Identify which cell holds the provided text, then report its [x, y] central coordinate. 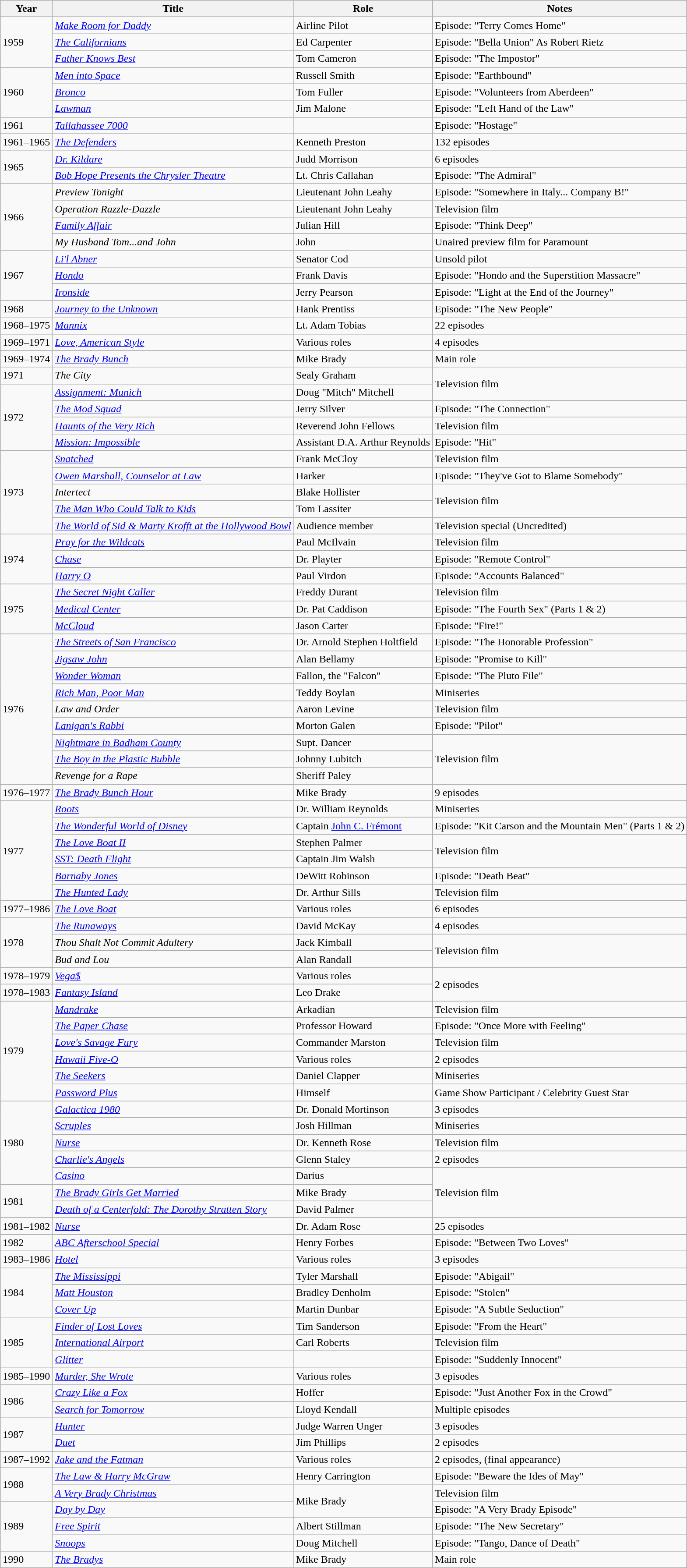
132 episodes [560, 142]
Casino [173, 1176]
1985–1990 [26, 1376]
Bradley Denholm [363, 1293]
1979 [26, 1051]
Episode: "Just Another Fox in the Crowd" [560, 1393]
My Husband Tom...and John [173, 242]
Crazy Like a Fox [173, 1393]
Tom Lassiter [363, 509]
Reverend John Fellows [363, 425]
22 episodes [560, 326]
The Mod Squad [173, 409]
Episode: "The Fourth Sex" (Parts 1 & 2) [560, 609]
The Law & Harry McGraw [173, 1476]
Episode: "Beware the Ides of May" [560, 1476]
Harker [363, 475]
Episode: "Terry Comes Home" [560, 25]
Aaron Levine [363, 709]
Intertect [173, 492]
Alan Bellamy [363, 659]
Dr. William Reynolds [363, 809]
Ironside [173, 292]
Josh Hillman [363, 1126]
Episode: "Volunteers from Aberdeen" [560, 92]
Mandrake [173, 1009]
Episode: "Bella Union" As Robert Rietz [560, 42]
1988 [26, 1484]
ABC Afterschool Special [173, 1242]
Henry Forbes [363, 1242]
Himself [363, 1093]
Preview Tonight [173, 192]
Episode: "Kit Carson and the Mountain Men" (Parts 1 & 2) [560, 826]
The Brady Bunch [173, 359]
Episode: "Hondo and the Superstition Massacre" [560, 276]
Episode: "The New Secretary" [560, 1526]
Family Affair [173, 226]
Kenneth Preston [363, 142]
Wonder Woman [173, 676]
Freddy Durant [363, 592]
Jerry Pearson [363, 292]
1989 [26, 1526]
Captain Jim Walsh [363, 859]
Rich Man, Poor Man [173, 692]
Roots [173, 809]
Episode: "Tango, Dance of Death" [560, 1543]
Bob Hope Presents the Chrysler Theatre [173, 175]
Duet [173, 1443]
Lt. Adam Tobias [363, 326]
Episode: "Suddenly Innocent" [560, 1359]
1969–1971 [26, 342]
9 episodes [560, 793]
Dr. Donald Mortinson [363, 1109]
Free Spirit [173, 1526]
Role [363, 9]
Dr. Playter [363, 559]
Jerry Silver [363, 409]
1967 [26, 276]
The City [173, 375]
Matt Houston [173, 1293]
McCloud [173, 626]
Episode: "The Pluto File" [560, 676]
Arkadian [363, 1009]
Fantasy Island [173, 992]
Tom Fuller [363, 92]
Tom Cameron [363, 59]
2 episodes, (final appearance) [560, 1459]
Episode: "Fire!" [560, 626]
Dr. Arthur Sills [363, 892]
The Runaways [173, 926]
Carl Roberts [363, 1343]
Tyler Marshall [363, 1276]
The Brady Girls Get Married [173, 1193]
Russell Smith [363, 75]
Tim Sanderson [363, 1326]
Episode: "Hostage" [560, 125]
Assignment: Munich [173, 392]
Episode: "The Impostor" [560, 59]
1961 [26, 125]
The Mississippi [173, 1276]
The Secret Night Caller [173, 592]
Mannix [173, 326]
Johnny Lubitch [363, 759]
Lt. Chris Callahan [363, 175]
Hoffer [363, 1393]
Judge Warren Unger [363, 1426]
Revenge for a Rape [173, 776]
Senator Cod [363, 259]
Airline Pilot [363, 25]
Law and Order [173, 709]
1978 [26, 942]
The Hunted Lady [173, 892]
Jack Kimball [363, 942]
1959 [26, 42]
Dr. Kildare [173, 159]
1960 [26, 92]
Dr. Pat Caddison [363, 609]
Dr. Adam Rose [363, 1226]
Chase [173, 559]
Search for Tomorrow [173, 1409]
Hawaii Five-O [173, 1059]
Unaired preview film for Paramount [560, 242]
Notes [560, 9]
The Brady Bunch Hour [173, 793]
A Very Brady Christmas [173, 1493]
Tallahassee 7000 [173, 125]
The Boy in the Plastic Bubble [173, 759]
Jim Phillips [363, 1443]
Finder of Lost Loves [173, 1326]
Father Knows Best [173, 59]
Scruples [173, 1126]
Captain John C. Frémont [363, 826]
Episode: "A Very Brady Episode" [560, 1509]
Snoops [173, 1543]
1971 [26, 375]
The Wonderful World of Disney [173, 826]
Assistant D.A. Arthur Reynolds [363, 442]
Episode: "Light at the End of the Journey" [560, 292]
Episode: "Accounts Balanced" [560, 576]
1974 [26, 559]
1978–1983 [26, 992]
Lawman [173, 109]
Paul Virdon [363, 576]
Thou Shalt Not Commit Adultery [173, 942]
Martin Dunbar [363, 1310]
Episode: "The Connection" [560, 409]
Glenn Staley [363, 1159]
International Airport [173, 1343]
Frank McCloy [363, 459]
1984 [26, 1293]
Jason Carter [363, 626]
Mission: Impossible [173, 442]
1985 [26, 1343]
Fallon, the "Falcon" [363, 676]
1976 [26, 709]
Ed Carpenter [363, 42]
The Man Who Could Talk to Kids [173, 509]
The World of Sid & Marty Krofft at the Hollywood Bowl [173, 526]
1987–1992 [26, 1459]
Nightmare in Badham County [173, 743]
Jake and the Fatman [173, 1459]
Barnaby Jones [173, 876]
Jim Malone [363, 109]
The Defenders [173, 142]
Supt. Dancer [363, 743]
1965 [26, 167]
1968 [26, 309]
1968–1975 [26, 326]
Episode: "Earthbound" [560, 75]
Episode: "The Admiral" [560, 175]
Darius [363, 1176]
Year [26, 9]
Episode: "Abigail" [560, 1276]
1981–1982 [26, 1226]
Episode: "Stolen" [560, 1293]
Vega$ [173, 976]
Episode: "Hit" [560, 442]
Professor Howard [363, 1026]
Daniel Clapper [363, 1076]
The Californians [173, 42]
Pray for the Wildcats [173, 542]
SST: Death Flight [173, 859]
Doug Mitchell [363, 1543]
Episode: "Left Hand of the Law" [560, 109]
Medical Center [173, 609]
Murder, She Wrote [173, 1376]
Teddy Boylan [363, 692]
Blake Hollister [363, 492]
Hondo [173, 276]
Episode: "Pilot" [560, 726]
Day by Day [173, 1509]
Episode: "Between Two Loves" [560, 1242]
Paul McIlvain [363, 542]
Lloyd Kendall [363, 1409]
Make Room for Daddy [173, 25]
1990 [26, 1560]
Bronco [173, 92]
Episode: "A Subtle Seduction" [560, 1310]
Password Plus [173, 1093]
Cover Up [173, 1310]
25 episodes [560, 1226]
Television special (Uncredited) [560, 526]
Love's Savage Fury [173, 1043]
The Love Boat II [173, 842]
The Bradys [173, 1560]
1981 [26, 1201]
Episode: "The Honorable Profession" [560, 642]
David Palmer [363, 1209]
1976–1977 [26, 793]
Owen Marshall, Counselor at Law [173, 475]
David McKay [363, 926]
The Streets of San Francisco [173, 642]
Love, American Style [173, 342]
1980 [26, 1143]
Hunter [173, 1426]
Episode: "From the Heart" [560, 1326]
Episode: "The New People" [560, 309]
Episode: "Remote Control" [560, 559]
John [363, 242]
Commander Marston [363, 1043]
DeWitt Robinson [363, 876]
1982 [26, 1242]
Episode: "Somewhere in Italy... Company B!" [560, 192]
Episode: "They've Got to Blame Somebody" [560, 475]
Multiple episodes [560, 1409]
1969–1974 [26, 359]
Title [173, 9]
Albert Stillman [363, 1526]
1978–1979 [26, 976]
Glitter [173, 1359]
Men into Space [173, 75]
Julian Hill [363, 226]
Sealy Graham [363, 375]
Dr. Arnold Stephen Holtfield [363, 642]
Judd Morrison [363, 159]
Alan Randall [363, 959]
Audience member [363, 526]
Snatched [173, 459]
1973 [26, 492]
Episode: "Death Beat" [560, 876]
Jigsaw John [173, 659]
Journey to the Unknown [173, 309]
Episode: "Once More with Feeling" [560, 1026]
1987 [26, 1434]
Operation Razzle-Dazzle [173, 209]
Hotel [173, 1259]
Morton Galen [363, 726]
Doug "Mitch" Mitchell [363, 392]
1977 [26, 851]
1977–1986 [26, 909]
The Love Boat [173, 909]
The Seekers [173, 1076]
Hank Prentiss [363, 309]
Bud and Lou [173, 959]
1961–1965 [26, 142]
Sheriff Paley [363, 776]
1975 [26, 609]
Stephen Palmer [363, 842]
Li'l Abner [173, 259]
Lanigan's Rabbi [173, 726]
Leo Drake [363, 992]
Harry O [173, 576]
Episode: "Promise to Kill" [560, 659]
Charlie's Angels [173, 1159]
1983–1986 [26, 1259]
The Paper Chase [173, 1026]
1966 [26, 217]
Death of a Centerfold: The Dorothy Stratten Story [173, 1209]
Dr. Kenneth Rose [363, 1143]
1972 [26, 417]
Unsold pilot [560, 259]
Frank Davis [363, 276]
Galactica 1980 [173, 1109]
Henry Carrington [363, 1476]
Episode: "Think Deep" [560, 226]
1986 [26, 1401]
Game Show Participant / Celebrity Guest Star [560, 1093]
Haunts of the Very Rich [173, 425]
